Return [X, Y] of the center of cell containing provided text 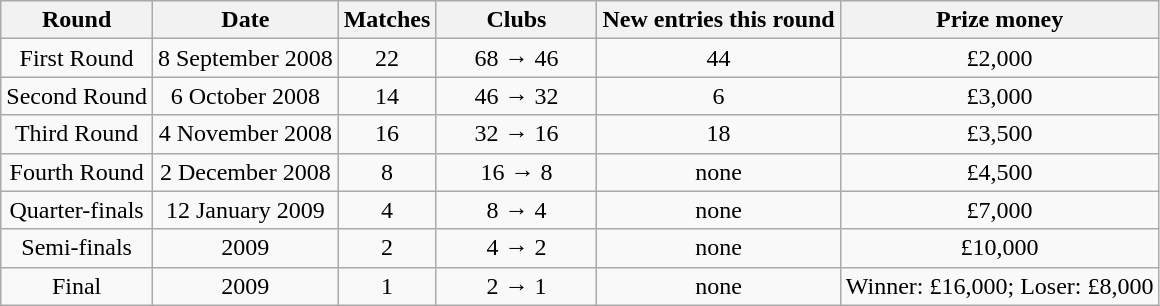
Quarter-finals [77, 210]
22 [387, 58]
£10,000 [1000, 248]
1 [387, 286]
£4,500 [1000, 172]
Fourth Round [77, 172]
Third Round [77, 134]
Matches [387, 20]
£7,000 [1000, 210]
18 [718, 134]
First Round [77, 58]
32 → 16 [516, 134]
£3,000 [1000, 96]
2 [387, 248]
New entries this round [718, 20]
4 November 2008 [245, 134]
6 [718, 96]
£3,500 [1000, 134]
Second Round [77, 96]
2 December 2008 [245, 172]
44 [718, 58]
46 → 32 [516, 96]
Date [245, 20]
Winner: £16,000; Loser: £8,000 [1000, 286]
Final [77, 286]
Round [77, 20]
16 → 8 [516, 172]
8 → 4 [516, 210]
8 September 2008 [245, 58]
2 → 1 [516, 286]
8 [387, 172]
4 → 2 [516, 248]
£2,000 [1000, 58]
4 [387, 210]
68 → 46 [516, 58]
Clubs [516, 20]
Semi-finals [77, 248]
6 October 2008 [245, 96]
16 [387, 134]
14 [387, 96]
Prize money [1000, 20]
12 January 2009 [245, 210]
